Return the [X, Y] coordinate for the center point of the cell that contains the specified text.  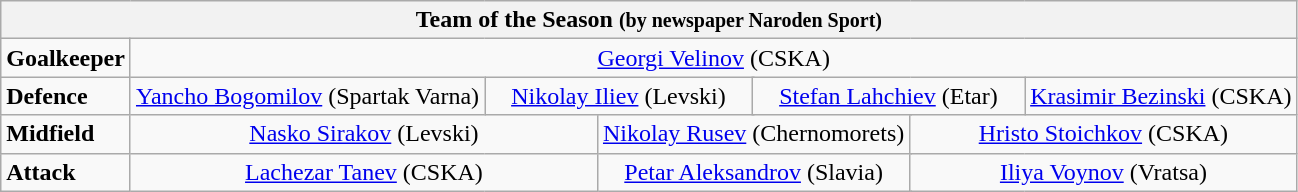
Yancho Bogomilov (Spartak Varna) [307, 96]
Nikolay Iliev (Levski) [619, 96]
Georgi Velinov (CSKA) [714, 58]
Lachezar Tanev (CSKA) [364, 172]
Nikolay Rusev (Chernomorets) [753, 134]
Krasimir Bezinski (CSKA) [1161, 96]
Petar Aleksandrov (Slavia) [753, 172]
Stefan Lahchiev (Etar) [888, 96]
Team of the Season (by newspaper Naroden Sport) [649, 20]
Iliya Voynov (Vratsa) [1104, 172]
Hristo Stoichkov (CSKA) [1104, 134]
Defence [66, 96]
Attack [66, 172]
Nasko Sirakov (Levski) [364, 134]
Midfield [66, 134]
Goalkeeper [66, 58]
